Find where the given text appears and provide that cell's center as [X, Y] coordinate. 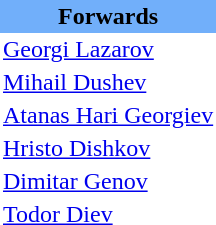
Forwards [108, 16]
Atanas Hari Georgiev [108, 116]
Georgi Lazarov [108, 50]
Mihail Dushev [108, 82]
Dimitar Genov [108, 182]
Hristo Dishkov [108, 148]
